Capture the cell that displays the provided text and extract its [X, Y] central coordinate. 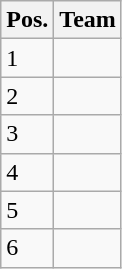
Pos. [28, 20]
4 [28, 172]
5 [28, 210]
2 [28, 96]
3 [28, 134]
1 [28, 58]
Team [88, 20]
6 [28, 248]
